From the cell containing the given text, extract its center point as [x, y] coordinate. 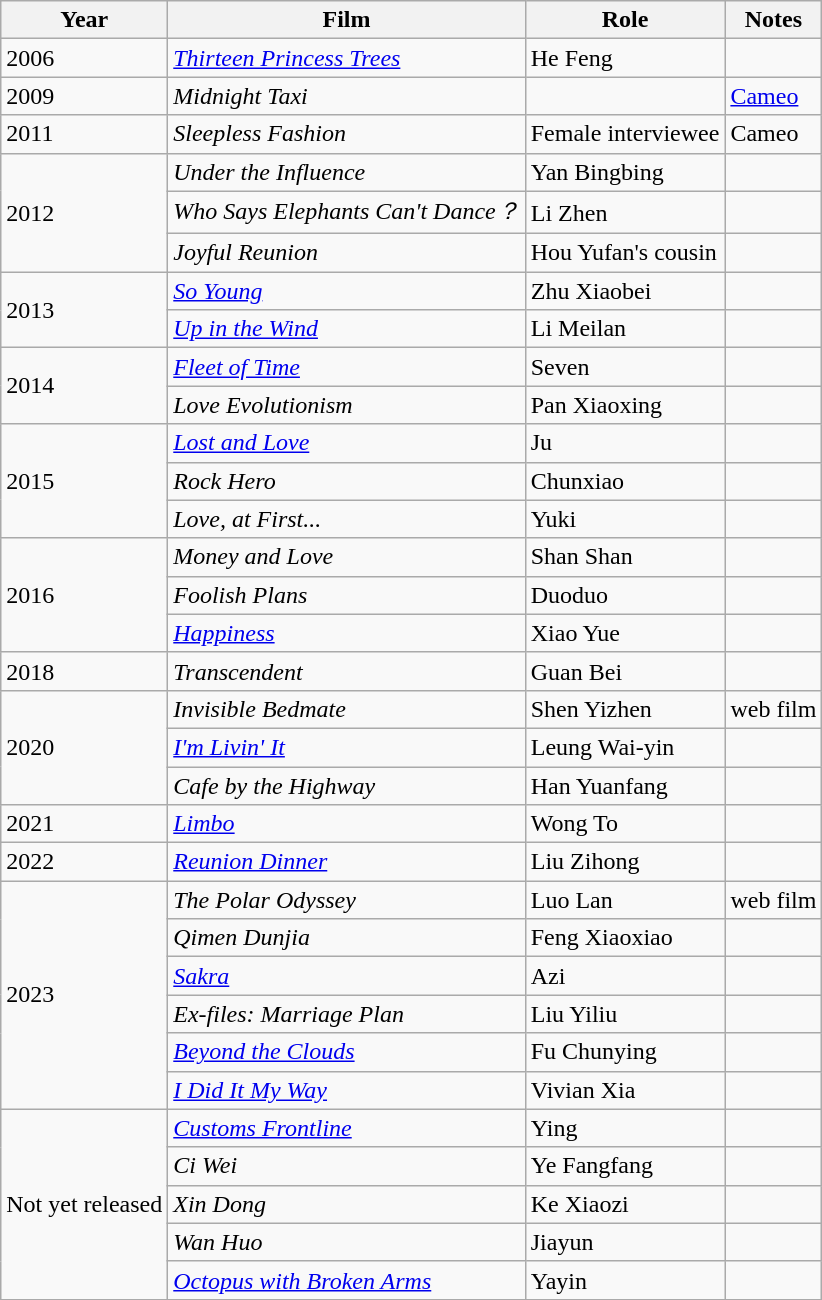
2023 [84, 995]
2018 [84, 671]
Feng Xiaoxiao [625, 938]
2021 [84, 824]
Midnight Taxi [346, 96]
Yan Bingbing [625, 172]
Shen Yizhen [625, 709]
Love Evolutionism [346, 405]
Year [84, 20]
Foolish Plans [346, 595]
He Feng [625, 58]
Leung Wai-yin [625, 747]
Not yet released [84, 1204]
Film [346, 20]
Beyond the Clouds [346, 1052]
Notes [774, 20]
Sleepless Fashion [346, 134]
Octopus with Broken Arms [346, 1280]
Rock Hero [346, 481]
2009 [84, 96]
2020 [84, 747]
Xiao Yue [625, 633]
2011 [84, 134]
Lost and Love [346, 443]
2015 [84, 481]
2022 [84, 862]
Wan Huo [346, 1242]
Wong To [625, 824]
2006 [84, 58]
So Young [346, 291]
Pan Xiaoxing [625, 405]
2013 [84, 310]
Ye Fangfang [625, 1166]
2014 [84, 386]
Qimen Dunjia [346, 938]
Liu Yiliu [625, 1014]
Ke Xiaozi [625, 1204]
Li Meilan [625, 329]
Duoduo [625, 595]
Joyful Reunion [346, 253]
Guan Bei [625, 671]
Reunion Dinner [346, 862]
Invisible Bedmate [346, 709]
Zhu Xiaobei [625, 291]
Yuki [625, 519]
2016 [84, 595]
Up in the Wind [346, 329]
Xin Dong [346, 1204]
Sakra [346, 976]
Cafe by the Highway [346, 785]
Money and Love [346, 557]
The Polar Odyssey [346, 900]
Customs Frontline [346, 1128]
Azi [625, 976]
I Did It My Way [346, 1090]
Fleet of Time [346, 367]
2012 [84, 212]
Jiayun [625, 1242]
Female interviewee [625, 134]
Ju [625, 443]
Liu Zihong [625, 862]
Ying [625, 1128]
Shan Shan [625, 557]
Transcendent [346, 671]
Thirteen Princess Trees [346, 58]
Li Zhen [625, 212]
Ex-files: Marriage Plan [346, 1014]
Who Says Elephants Can't Dance？ [346, 212]
Luo Lan [625, 900]
Yayin [625, 1280]
Vivian Xia [625, 1090]
Chunxiao [625, 481]
Hou Yufan's cousin [625, 253]
Ci Wei [346, 1166]
Limbo [346, 824]
Love, at First... [346, 519]
Han Yuanfang [625, 785]
Under the Influence [346, 172]
Seven [625, 367]
Fu Chunying [625, 1052]
Role [625, 20]
Happiness [346, 633]
I'm Livin' It [346, 747]
